Extract the [X, Y] coordinate from the center of the cell holding the provided text.  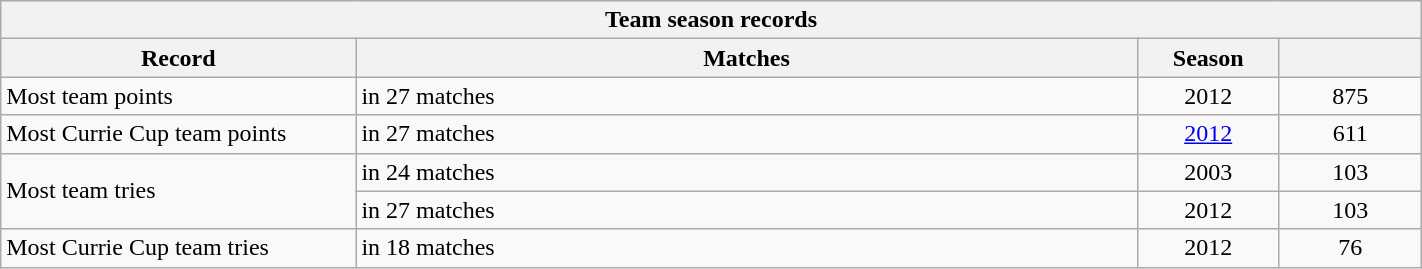
Most Currie Cup team tries [178, 248]
Matches [746, 58]
76 [1350, 248]
in 24 matches [746, 172]
2003 [1208, 172]
Most team points [178, 96]
875 [1350, 96]
611 [1350, 134]
Most Currie Cup team points [178, 134]
Team season records [711, 20]
Season [1208, 58]
Most team tries [178, 191]
in 18 matches [746, 248]
Record [178, 58]
